Return the [x, y] coordinate for the center point of the cell that contains the specified text.  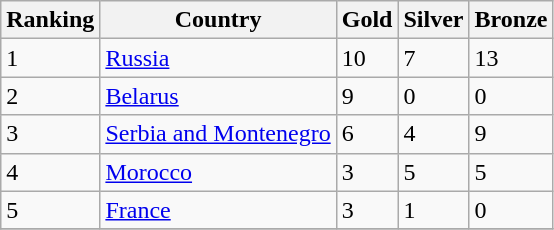
7 [434, 58]
Silver [434, 20]
France [218, 210]
Morocco [218, 172]
Ranking [50, 20]
Country [218, 20]
13 [511, 58]
10 [367, 58]
6 [367, 134]
Bronze [511, 20]
2 [50, 96]
Gold [367, 20]
Russia [218, 58]
Serbia and Montenegro [218, 134]
Belarus [218, 96]
